Detect which cell encompasses the target text, then output its [X, Y] center coordinate. 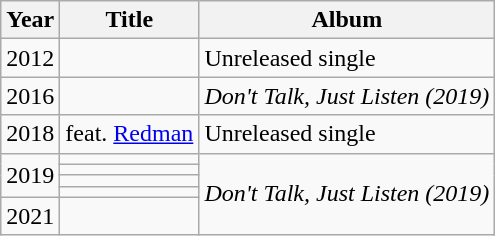
2018 [30, 134]
2021 [30, 216]
Year [30, 20]
Title [130, 20]
2019 [30, 175]
Album [347, 20]
feat. Redman [130, 134]
2016 [30, 96]
2012 [30, 58]
